Return (x, y) of the center of cell containing provided text 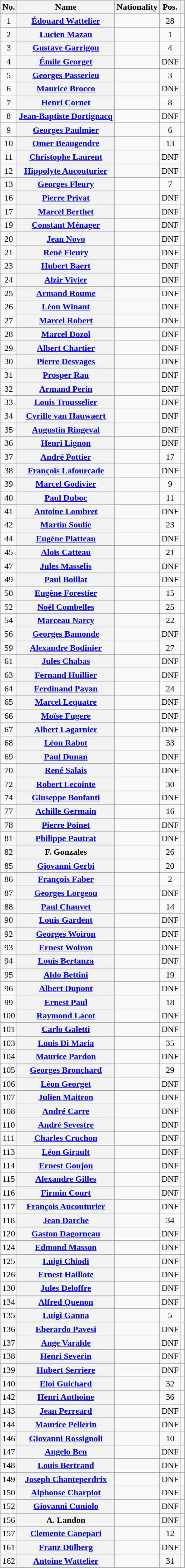
Eugène Forestier (66, 593)
88 (9, 907)
65 (9, 702)
François Aucouturier (66, 1206)
82 (9, 852)
Georges Passerieu (66, 75)
85 (9, 866)
Paul Duboc (66, 498)
Henri Anthoine (66, 1397)
Clemente Canepari (66, 1534)
108 (9, 1111)
Marceau Narcy (66, 621)
136 (9, 1329)
Nationality (137, 7)
Léon Winant (66, 307)
Antoine Wattelier (66, 1561)
39 (9, 484)
144 (9, 1424)
Albert Chartier (66, 348)
Jean Darche (66, 1220)
Edmond Masson (66, 1247)
Paul Boillat (66, 579)
Albert Lagarnier (66, 729)
Constant Ménager (66, 225)
Franz Dülberg (66, 1547)
Ferdinand Payan (66, 689)
Maurice Pardon (66, 1057)
68 (9, 743)
Albert Dupont (66, 988)
52 (9, 607)
Louis Bertanza (66, 961)
90 (9, 920)
137 (9, 1343)
Pierre Poinet (66, 825)
115 (9, 1179)
A. Landon (66, 1520)
59 (9, 648)
Marcel Berthet (66, 212)
134 (9, 1302)
120 (9, 1234)
Ange Varalde (66, 1343)
Charles Cruchon (66, 1138)
Marcel Godivier (66, 484)
92 (9, 934)
157 (9, 1534)
Luigi Ganna (66, 1316)
140 (9, 1384)
Giovanni Cuniolo (66, 1506)
77 (9, 811)
95 (9, 975)
Jean-Baptiste Dortignacq (66, 116)
Louis Gardent (66, 920)
Eugène Platteau (66, 539)
Paul Chauvet (66, 907)
Hubert Baert (66, 266)
Jules Masselis (66, 566)
Philippe Pautrat (66, 839)
74 (9, 797)
Lucien Mazan (66, 34)
François Faber (66, 879)
Ernest Woiron (66, 947)
38 (9, 471)
69 (9, 757)
Henri Severin (66, 1356)
Julien Maitron (66, 1097)
63 (9, 675)
72 (9, 784)
Alexandre Gilles (66, 1179)
Georges Fleury (66, 184)
Giuseppe Bonfanti (66, 797)
37 (9, 457)
118 (9, 1220)
147 (9, 1452)
93 (9, 947)
67 (9, 729)
Jean Novo (66, 239)
André Pottier (66, 457)
Henri Cornet (66, 102)
Marcel Robert (66, 320)
François Lafourcade (66, 471)
Augustin Ringeval (66, 430)
Georges Bronchard (66, 1070)
78 (9, 825)
Georges Bamonde (66, 634)
107 (9, 1097)
114 (9, 1166)
Robert Lecointe (66, 784)
Léon Rabot (66, 743)
143 (9, 1411)
146 (9, 1438)
105 (9, 1070)
Gaston Dagorneau (66, 1234)
Alfred Quenon (66, 1302)
116 (9, 1193)
Léon Girault (66, 1152)
96 (9, 988)
Armand Perin (66, 389)
139 (9, 1370)
Maurice Brocco (66, 89)
Aloïs Catteau (66, 552)
Maurice Pellerin (66, 1424)
Alphonse Charpiot (66, 1493)
Alexandre Bodinier (66, 648)
Fernand Huillier (66, 675)
135 (9, 1316)
André Carre (66, 1111)
42 (9, 525)
156 (9, 1520)
Paul Dunan (66, 757)
Pos. (170, 7)
Louis Bertrand (66, 1465)
124 (9, 1247)
148 (9, 1465)
45 (9, 552)
113 (9, 1152)
Cyrille van Hauwaert (66, 416)
54 (9, 621)
Firmin Court (66, 1193)
138 (9, 1356)
Ernest Haillote (66, 1275)
49 (9, 579)
Armand Roume (66, 293)
162 (9, 1561)
Prosper Rau (66, 375)
Giovanni Rossignoli (66, 1438)
Moïse Fugere (66, 716)
Jules Deloffre (66, 1288)
142 (9, 1397)
Marcel Lequatre (66, 702)
Eberardo Pavesi (66, 1329)
149 (9, 1479)
Eloi Guichard (66, 1384)
Georges Paulmier (66, 130)
101 (9, 1029)
44 (9, 539)
117 (9, 1206)
Louis Trousselier (66, 402)
Gustave Garrigou (66, 48)
René Fleury (66, 252)
Joseph Chanteperdrix (66, 1479)
47 (9, 566)
Noël Combelles (66, 607)
152 (9, 1506)
14 (170, 907)
64 (9, 689)
111 (9, 1138)
15 (170, 593)
Christophe Laurent (66, 157)
100 (9, 1015)
Georges Lorgeou (66, 893)
22 (170, 621)
41 (9, 511)
Luigi Chiodi (66, 1261)
125 (9, 1261)
103 (9, 1043)
Hubert Serriere (66, 1370)
René Salais (66, 770)
150 (9, 1493)
Jules Chabas (66, 661)
André Sevestre (66, 1125)
Ernest Goujon (66, 1166)
Martin Soulie (66, 525)
86 (9, 879)
106 (9, 1084)
81 (9, 839)
F. Gonzales (66, 852)
Name (66, 7)
18 (170, 1002)
Carlo Galetti (66, 1029)
No. (9, 7)
Léon Georget (66, 1084)
Angelo Ben (66, 1452)
104 (9, 1057)
Raymond Lacot (66, 1015)
Aldo Bettini (66, 975)
50 (9, 593)
130 (9, 1288)
66 (9, 716)
Émile Georget (66, 62)
Henri Lignon (66, 443)
94 (9, 961)
Pierre Desvages (66, 361)
Hippolyte Aucouturier (66, 171)
Marcel Dozol (66, 334)
Alzir Vivier (66, 280)
Ernest Paul (66, 1002)
126 (9, 1275)
Louis Di Maria (66, 1043)
40 (9, 498)
61 (9, 661)
161 (9, 1547)
70 (9, 770)
Antoine Lombret (66, 511)
Jean Perreard (66, 1411)
56 (9, 634)
99 (9, 1002)
87 (9, 893)
Georges Woiron (66, 934)
Omer Beaugendre (66, 143)
Giovanni Gerbi (66, 866)
Édouard Wattelier (66, 21)
110 (9, 1125)
Achille Germain (66, 811)
Pierre Privat (66, 198)
